Scan for the cell matching the given text and deliver its (x, y) coordinate at center. 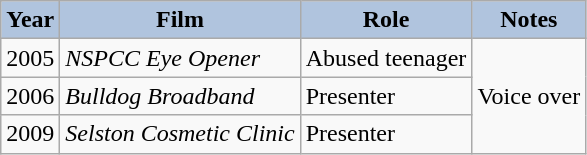
Role (386, 20)
Film (180, 20)
2005 (30, 58)
Voice over (529, 96)
Abused teenager (386, 58)
Year (30, 20)
2009 (30, 134)
Notes (529, 20)
Bulldog Broadband (180, 96)
NSPCC Eye Opener (180, 58)
Selston Cosmetic Clinic (180, 134)
2006 (30, 96)
